Determine the [x, y] coordinate at the center of the cell enclosing the given text.  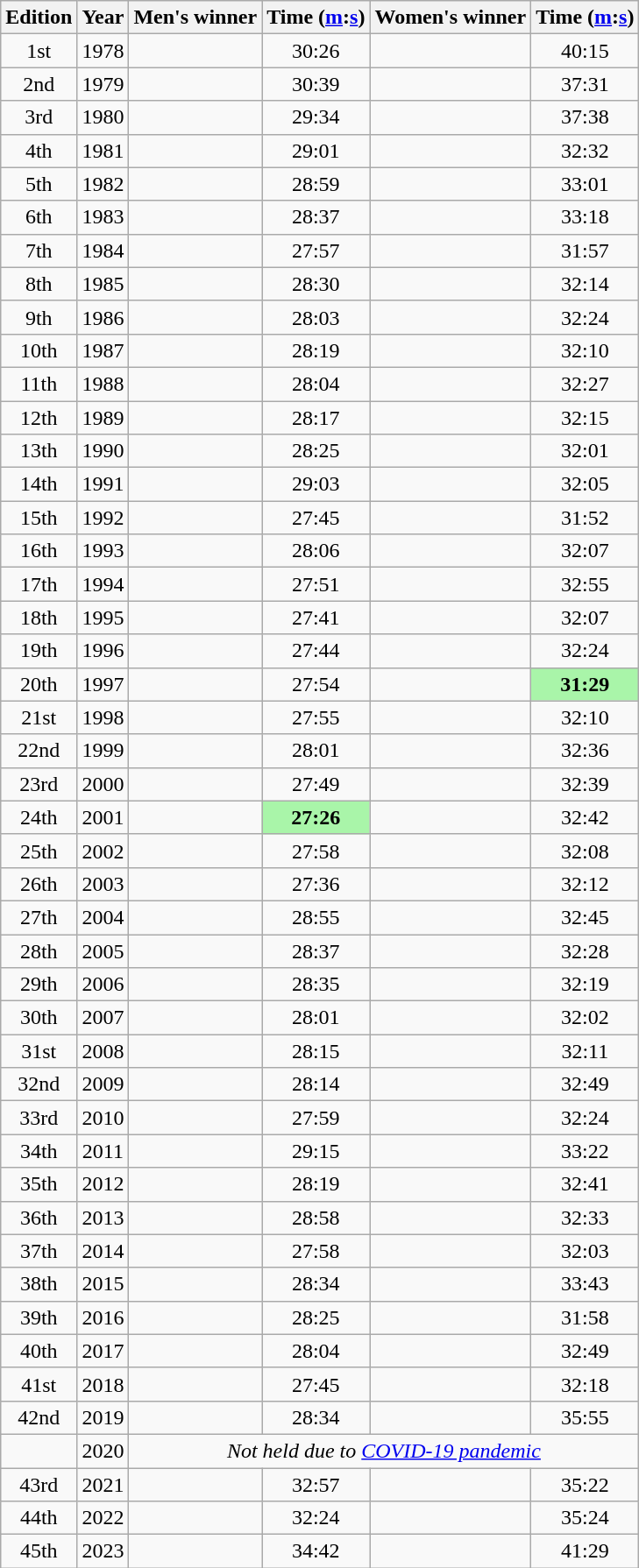
40th [39, 1351]
16th [39, 551]
32:11 [586, 1051]
33:18 [586, 217]
1984 [103, 251]
28:14 [316, 1084]
2022 [103, 1518]
2021 [103, 1485]
26th [39, 884]
23rd [39, 784]
12th [39, 418]
2nd [39, 84]
37th [39, 1251]
31:58 [586, 1317]
32:36 [586, 751]
21st [39, 717]
28:03 [316, 317]
1986 [103, 317]
27:49 [316, 784]
35:22 [586, 1485]
32:32 [586, 151]
22nd [39, 751]
2008 [103, 1051]
32:03 [586, 1251]
1st [39, 51]
10th [39, 350]
27:54 [316, 684]
2011 [103, 1151]
2006 [103, 985]
Edition [39, 18]
2000 [103, 784]
32:33 [586, 1218]
32:05 [586, 484]
1999 [103, 751]
2007 [103, 1018]
45th [39, 1551]
31st [39, 1051]
9th [39, 317]
32:28 [586, 950]
13th [39, 451]
Not held due to COVID-19 pandemic [384, 1451]
Year [103, 18]
43rd [39, 1485]
1988 [103, 384]
34:42 [316, 1551]
Women's winner [451, 18]
31:29 [586, 684]
29:15 [316, 1151]
6th [39, 217]
32:15 [586, 418]
38th [39, 1284]
35th [39, 1184]
32:27 [586, 384]
37:31 [586, 84]
30:26 [316, 51]
32:55 [586, 584]
32:02 [586, 1018]
7th [39, 251]
29:01 [316, 151]
28:15 [316, 1051]
1989 [103, 418]
40:15 [586, 51]
28:35 [316, 985]
42nd [39, 1417]
27:55 [316, 717]
29:03 [316, 484]
1982 [103, 184]
37:38 [586, 117]
1997 [103, 684]
32:45 [586, 917]
2019 [103, 1417]
1990 [103, 451]
32:57 [316, 1485]
2005 [103, 950]
27:36 [316, 884]
1993 [103, 551]
11th [39, 384]
27:57 [316, 251]
15th [39, 518]
30:39 [316, 84]
2010 [103, 1118]
2004 [103, 917]
17th [39, 584]
1980 [103, 117]
32:41 [586, 1184]
44th [39, 1518]
29:34 [316, 117]
39th [39, 1317]
28:59 [316, 184]
32:19 [586, 985]
1978 [103, 51]
35:24 [586, 1518]
29th [39, 985]
2009 [103, 1084]
1992 [103, 518]
2003 [103, 884]
28:17 [316, 418]
33rd [39, 1118]
27:59 [316, 1118]
1979 [103, 84]
31:52 [586, 518]
18th [39, 618]
24th [39, 817]
33:01 [586, 184]
28:30 [316, 284]
1994 [103, 584]
34th [39, 1151]
5th [39, 184]
2023 [103, 1551]
35:55 [586, 1417]
3rd [39, 117]
8th [39, 284]
1998 [103, 717]
20th [39, 684]
2017 [103, 1351]
19th [39, 651]
27th [39, 917]
1991 [103, 484]
14th [39, 484]
28:06 [316, 551]
4th [39, 151]
31:57 [586, 251]
33:22 [586, 1151]
27:44 [316, 651]
25th [39, 851]
32:14 [586, 284]
41st [39, 1384]
28th [39, 950]
32:12 [586, 884]
1996 [103, 651]
27:51 [316, 584]
Men's winner [195, 18]
41:29 [586, 1551]
1987 [103, 350]
2014 [103, 1251]
36th [39, 1218]
2020 [103, 1451]
27:26 [316, 817]
32:08 [586, 851]
32:18 [586, 1384]
28:58 [316, 1218]
2002 [103, 851]
32:01 [586, 451]
1983 [103, 217]
2013 [103, 1218]
1995 [103, 618]
1985 [103, 284]
32:39 [586, 784]
27:41 [316, 618]
32:42 [586, 817]
2012 [103, 1184]
30th [39, 1018]
2015 [103, 1284]
2018 [103, 1384]
1981 [103, 151]
33:43 [586, 1284]
28:55 [316, 917]
2016 [103, 1317]
2001 [103, 817]
32nd [39, 1084]
